Find where the given text appears and provide that cell's center as [x, y] coordinate. 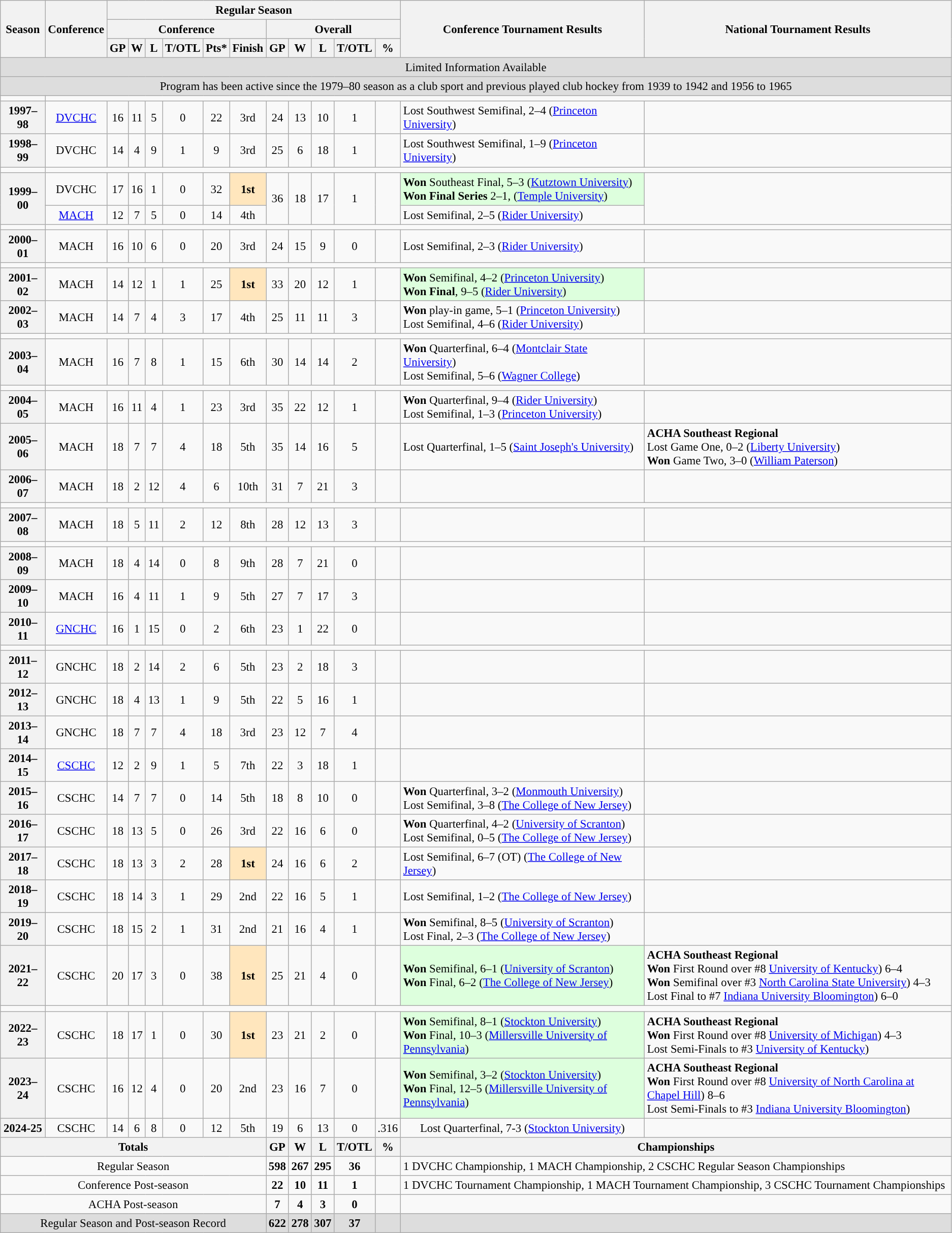
Conference Tournament Results [523, 29]
2000–01 [23, 246]
Championships [676, 1147]
Finish [248, 48]
Won Quarterfinal, 9–4 (Rider University)Lost Semifinal, 1–3 (Princeton University) [523, 407]
Season [23, 29]
Overall [333, 29]
267 [300, 1166]
2009–10 [23, 595]
2003–04 [23, 362]
2016–17 [23, 831]
1 DVCHC Tournament Championship, 1 MACH Tournament Championship, 3 CSCHC Tournament Championships [676, 1185]
2014–15 [23, 765]
307 [323, 1223]
National Tournament Results [798, 29]
622 [277, 1223]
2015–16 [23, 799]
Won Semifinal, 3–2 (Stockton University)Won Final, 12–5 (Millersville University of Pennsylvania) [523, 1088]
2018–19 [23, 896]
2012–13 [23, 700]
2011–12 [23, 667]
2006–07 [23, 487]
1998–99 [23, 150]
Totals [133, 1147]
Won Semifinal, 6–1 (University of Scranton)Won Final, 6–2 (The College of New Jersey) [523, 976]
2019–20 [23, 930]
Won Quarterfinal, 4–2 (University of Scranton)Lost Semifinal, 0–5 (The College of New Jersey) [523, 831]
Won play-in game, 5–1 (Princeton University)Lost Semifinal, 4–6 (Rider University) [523, 317]
Pts* [216, 48]
2004–05 [23, 407]
Won Quarterfinal, 6–4 (Montclair State University)Lost Semifinal, 5–6 (Wagner College) [523, 362]
Lost Quarterfinal, 1–5 (Saint Joseph's University) [523, 447]
2007–08 [23, 525]
Lost Quarterfinal, 7-3 (Stockton University) [523, 1128]
9th [248, 563]
Regular Season and Post-season Record [133, 1223]
2002–03 [23, 317]
8th [248, 525]
2008–09 [23, 563]
Won Semifinal, 8–5 (University of Scranton)Lost Final, 2–3 (The College of New Jersey) [523, 930]
2010–11 [23, 629]
ACHA Southeast RegionalLost Game One, 0–2 (Liberty University)Won Game Two, 3–0 (William Paterson) [798, 447]
Won Semifinal, 8–1 (Stockton University)Won Final, 10–3 (Millersville University of Pennsylvania) [523, 1035]
Won Southeast Final, 5–3 (Kutztown University)Won Final Series 2–1, (Temple University) [523, 189]
10th [248, 487]
Lost Semifinal, 2–5 (Rider University) [523, 215]
26 [216, 831]
2001–02 [23, 284]
ACHA Post-season [133, 1204]
2021–22 [23, 976]
2017–18 [23, 864]
ACHA Southeast RegionalWon First Round over #8 University of Michigan) 4–3 Lost Semi-Finals to #3 University of Kentucky) [798, 1035]
29 [216, 896]
Lost Semifinal, 2–3 (Rider University) [523, 246]
Won Semifinal, 4–2 (Princeton University)Won Final, 9–5 (Rider University) [523, 284]
598 [277, 1166]
Won Quarterfinal, 3–2 (Monmouth University)Lost Semifinal, 3–8 (The College of New Jersey) [523, 799]
2013–14 [23, 733]
27 [277, 595]
Lost Southwest Semifinal, 1–9 (Princeton University) [523, 150]
37 [355, 1223]
2023–24 [23, 1088]
1997–98 [23, 118]
38 [216, 976]
Program has been active since the 1979–80 season as a club sport and previous played club hockey from 1939 to 1942 and 1956 to 1965 [476, 86]
1 DVCHC Championship, 1 MACH Championship, 2 CSCHC Regular Season Championships [676, 1166]
Limited Information Available [476, 68]
32 [216, 189]
33 [277, 284]
295 [323, 1166]
7th [248, 765]
2022–23 [23, 1035]
19 [277, 1128]
Lost Semifinal, 1–2 (The College of New Jersey) [523, 896]
Lost Semifinal, 6–7 (OT) (The College of New Jersey) [523, 864]
Lost Southwest Semifinal, 2–4 (Princeton University) [523, 118]
1999–00 [23, 198]
.316 [388, 1128]
2024-25 [23, 1128]
278 [300, 1223]
2005–06 [23, 447]
Conference Post-season [133, 1185]
